Provide the [X, Y] coordinate of the cell's center where the given text is located.  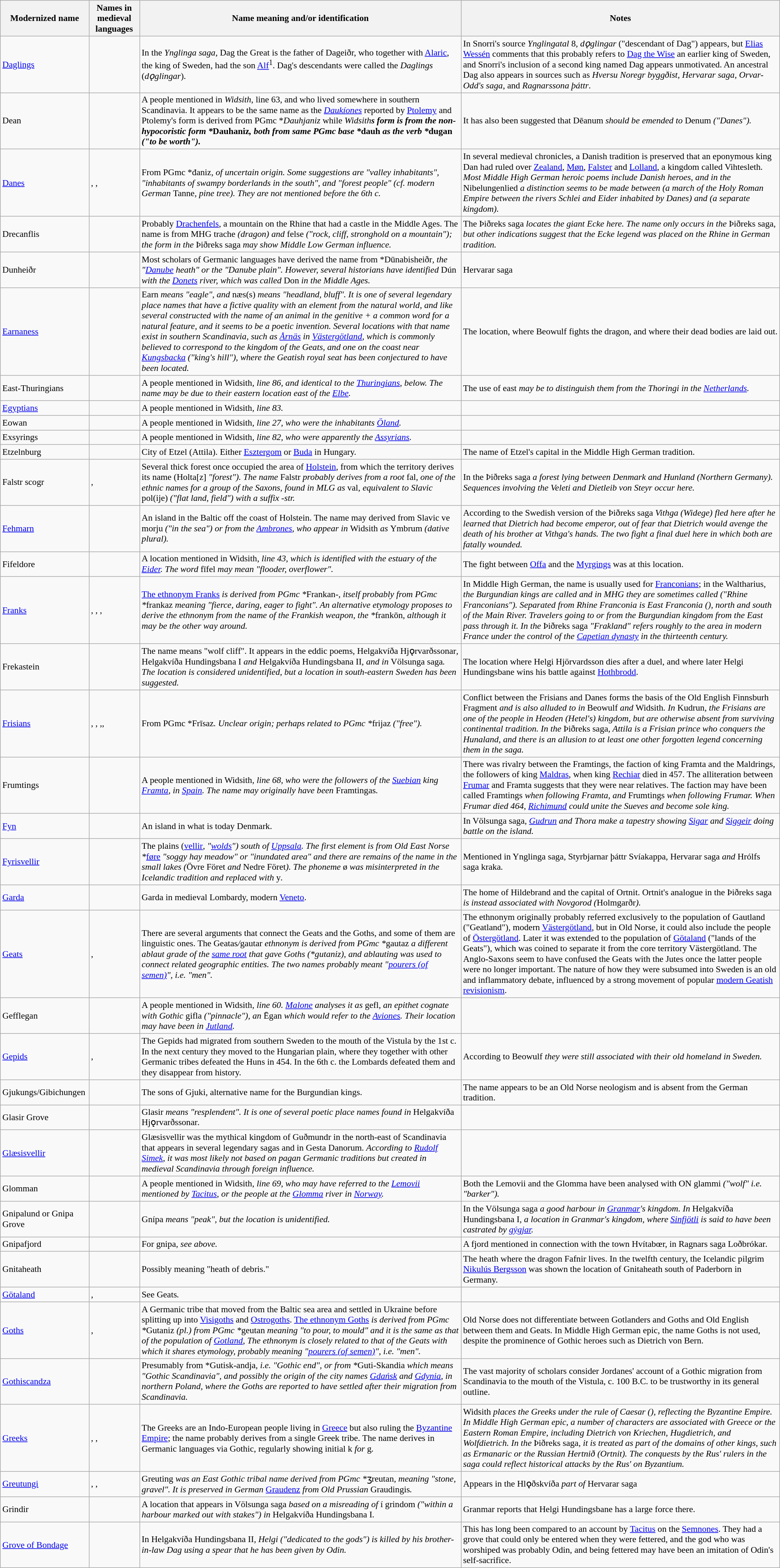
Eowan [44, 423]
The fight between Offa and the Myrgings was at this location. [620, 564]
Götaland [44, 1295]
An island in what is today Denmark. [300, 827]
Frekastein [44, 667]
Granmar reports that Helgi Hundingsbane has a large force there. [620, 1509]
Both the Lemovii and the Glomma have been analysed with ON glammi ("wolf" i.e. "barker"). [620, 1188]
According to Beowulf they were still associated with their old homeland in Sweden. [620, 1057]
Drecanflis [44, 234]
Possibly meaning "heath of debris." [300, 1270]
Name meaning and/or identification [300, 18]
A people mentioned in Widsith, line 68, who were the followers of the Suebian king Framta, in Spain. The name may originally have been Framtingas. [300, 785]
Hervarar saga [620, 270]
The name appears to be an Old Norse neologism and is absent from the German tradition. [620, 1092]
Appears in the Hlǫðskvíða part of Hervarar saga [620, 1485]
Glasir Grove [44, 1118]
Modernized name [44, 18]
Gnípa means "peak", but the location is unidentified. [300, 1219]
A people mentioned in Widsith, line 82, who were apparently the Assyrians. [300, 438]
Fyrisvellir [44, 862]
A location mentioned in Widsith, line 43, which is identified with the estuary of the Eider. The word fīfel may mean "flooder, overflower". [300, 564]
The sons of Gjuki, alternative name for the Burgundian kings. [300, 1092]
Franks [44, 610]
Dean [44, 121]
A people mentioned in Widsith, line 83. [300, 408]
It has also been suggested that Dēanum should be emended to Denum ("Danes"). [620, 121]
Fehmarn [44, 528]
Gnipafjord [44, 1244]
Greeks [44, 1438]
Glæsisvellir [44, 1153]
A location that appears in Völsunga saga based on a misreading of í grindom ("within a harbour marked out with stakes") in Helgakvíða Hundingsbana I. [300, 1509]
For gnipa, see above. [300, 1244]
Geats [44, 954]
Mentioned in Ynglinga saga, Styrbjarnar þáttr Svíakappa, Hervarar saga and Hrólfs saga kraka. [620, 862]
Garda in medieval Lombardy, modern Veneto. [300, 897]
Greutungi [44, 1485]
Egyptians [44, 408]
Gnitaheath [44, 1270]
The location, where Beowulf fights the dragon, and where their dead bodies are laid out. [620, 331]
See Geats. [300, 1295]
A people mentioned in Widsith, line 69, who may have referred to the Lemovii mentioned by Tacitus, or the people at the Glomma river in Norway. [300, 1188]
Frisians [44, 724]
Grove of Bondage [44, 1545]
The home of Hildebrand and the capital of Ortnit. Ortnit's analogue in the Þiðreks saga is instead associated with Novgorod (Holmgarðr). [620, 897]
Etzelnburg [44, 452]
, , , [114, 610]
A people mentioned in Widsith, line 86, and identical to the Thuringians, below. The name may be due to their eastern location east of the Elbe. [300, 388]
Daglings [44, 65]
In Helgakvíða Hundingsbana II, Helgi ("dedicated to the gods") is killed by his brother-in-law Dag using a spear that he has been given by Odin. [300, 1545]
Fifeldore [44, 564]
Gnipalund or Gnipa Grove [44, 1219]
Gjukungs/Gibichungen [44, 1092]
Frumtings [44, 785]
Gothiscandza [44, 1381]
Exsyrings [44, 438]
Glomman [44, 1188]
The location where Helgi Hjörvardsson dies after a duel, and where later Helgi Hundingsbane wins his battle against Hothbrodd. [620, 667]
Danes [44, 183]
Dunheiðr [44, 270]
Fyn [44, 827]
East-Thuringians [44, 388]
Gefflegan [44, 1016]
A people mentioned in Widsith, line 27, who were the inhabitants Öland. [300, 423]
Garda [44, 897]
Gepids [44, 1057]
Notes [620, 18]
Earnaness [44, 331]
Grindir [44, 1509]
From PGmc *Frīsaz. Unclear origin; perhaps related to PGmc *frijaz ("free"). [300, 724]
Glasir means "resplendent". It is one of several poetic place names found in Helgakvíða Hjǫrvarðssonar. [300, 1118]
The name of Etzel's capital in the Middle High German tradition. [620, 452]
In Völsunga saga, Gudrun and Thora make a tapestry showing Sigar and Siggeir doing battle on the island. [620, 827]
City of Etzel (Attila). Either Esztergom or Buda in Hungary. [300, 452]
The use of east may be to distinguish them from the Thoringi in the Netherlands. [620, 388]
Names in medieval languages [114, 18]
Goths [44, 1330]
In the Þiðreks saga a forest lying between Denmark and Hunland (Northern Germany). Sequences involving the Veleti and Dietleib von Steyr occur here. [620, 482]
Falstr scogr [44, 482]
A fjord mentioned in connection with the town Hvítabœr, in Ragnars saga Loðbrókar. [620, 1244]
, , ,, [114, 724]
